Find where the given text appears and provide that cell's center as (X, Y) coordinate. 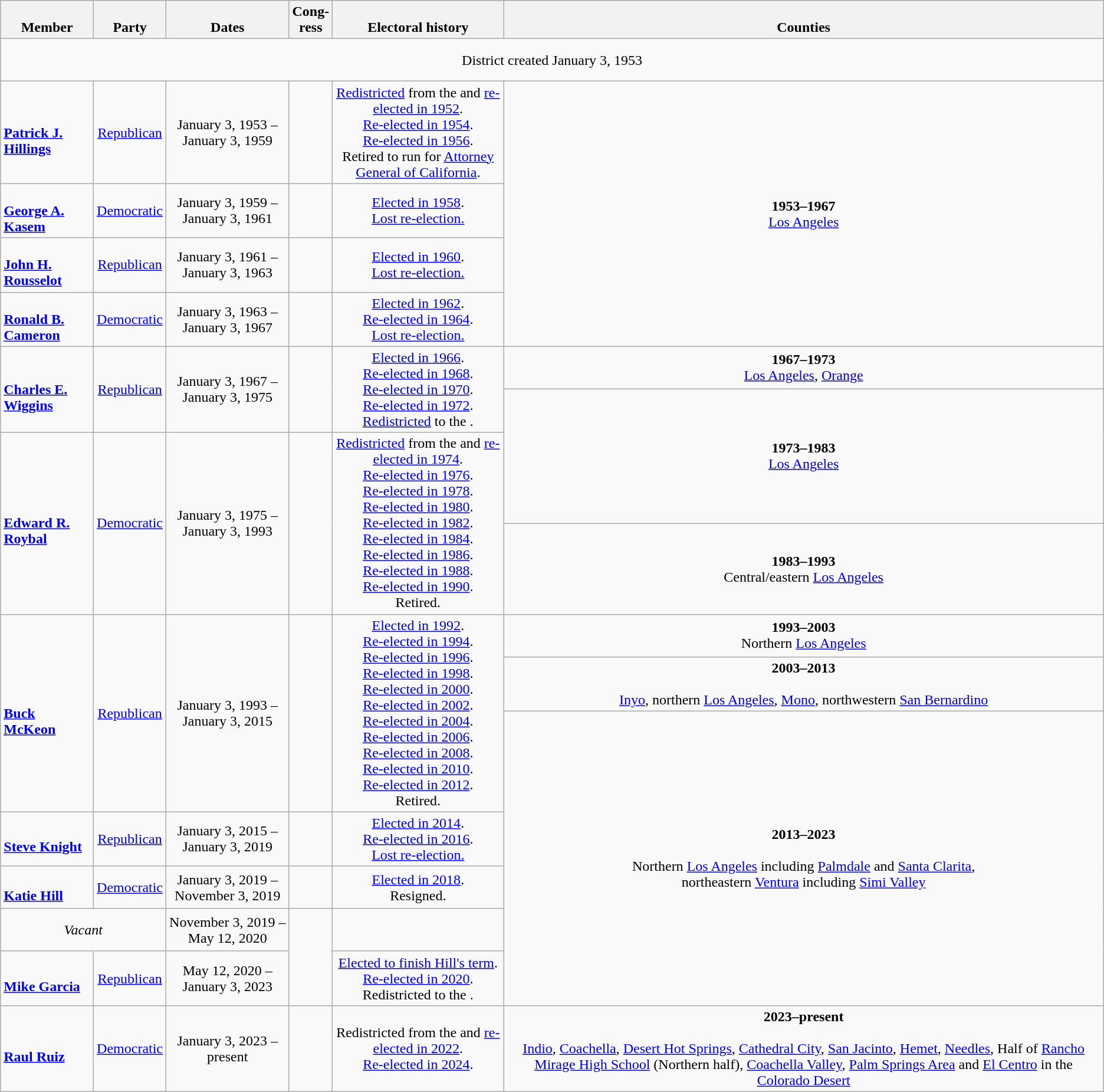
George A. Kasem (47, 211)
January 3, 1967 –January 3, 1975 (228, 389)
John H. Rousselot (47, 265)
Cong-ress (311, 20)
January 3, 1953 –January 3, 1959 (228, 132)
November 3, 2019 –May 12, 2020 (228, 930)
1967–1973Los Angeles, Orange (803, 368)
Patrick J. Hillings (47, 132)
Party (130, 20)
Elected in 1962.Re-elected in 1964.Lost re-election. (418, 319)
Elected in 1958.Lost re-election. (418, 211)
January 3, 1963 –January 3, 1967 (228, 319)
Elected in 2018.Resigned. (418, 887)
Vacant (84, 930)
Mike Garcia (47, 978)
Raul Ruiz (47, 1048)
Redistricted from the and re-elected in 2022.Re-elected in 2024. (418, 1048)
Dates (228, 20)
January 3, 1959 –January 3, 1961 (228, 211)
Steve Knight (47, 839)
January 3, 2023 –present (228, 1048)
1973–1983Los Angeles (803, 456)
Counties (803, 20)
January 3, 2019 –November 3, 2019 (228, 887)
Buck McKeon (47, 713)
Edward R. Roybal (47, 523)
District created January 3, 1953 (552, 60)
1993–2003Northern Los Angeles (803, 635)
2003–2013Inyo, northern Los Angeles, Mono, northwestern San Bernardino (803, 684)
1953–1967Los Angeles (803, 214)
Redistricted from the and re-elected in 1952.Re-elected in 1954.Re-elected in 1956.Retired to run for Attorney General of California. (418, 132)
January 3, 1961 –January 3, 1963 (228, 265)
Katie Hill (47, 887)
Elected in 1960.Lost re-election. (418, 265)
Electoral history (418, 20)
May 12, 2020 –January 3, 2023 (228, 978)
Elected in 2014.Re-elected in 2016.Lost re-election. (418, 839)
Ronald B. Cameron (47, 319)
Member (47, 20)
January 3, 1993 –January 3, 2015 (228, 713)
2013–2023Northern Los Angeles including Palmdale and Santa Clarita,northeastern Ventura including Simi Valley (803, 858)
January 3, 1975 –January 3, 1993 (228, 523)
Charles E. Wiggins (47, 389)
January 3, 2015 –January 3, 2019 (228, 839)
1983–1993Central/eastern Los Angeles (803, 569)
Elected in 1966.Re-elected in 1968.Re-elected in 1970.Re-elected in 1972.Redistricted to the . (418, 389)
Elected to finish Hill's term.Re-elected in 2020.Redistricted to the . (418, 978)
